Identify which cell holds the provided text, then report its (x, y) central coordinate. 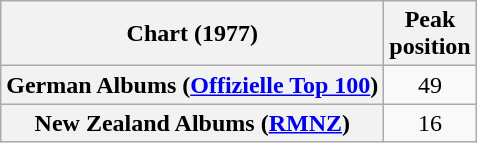
New Zealand Albums (RMNZ) (192, 123)
16 (430, 123)
Chart (1977) (192, 34)
49 (430, 85)
German Albums (Offizielle Top 100) (192, 85)
Peakposition (430, 34)
